Search for the cell housing the specified text and yield its (x, y) center coordinate. 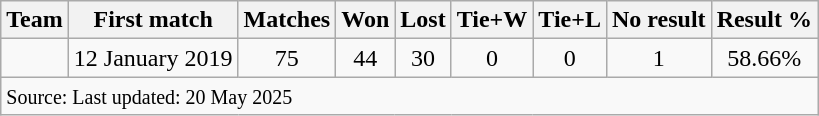
Source: Last updated: 20 May 2025 (410, 96)
Won (366, 20)
58.66% (764, 58)
Matches (287, 20)
Result % (764, 20)
Team (35, 20)
Lost (423, 20)
30 (423, 58)
1 (658, 58)
First match (153, 20)
Tie+L (570, 20)
12 January 2019 (153, 58)
75 (287, 58)
44 (366, 58)
Tie+W (492, 20)
No result (658, 20)
